Return (x, y) of the center of cell containing provided text 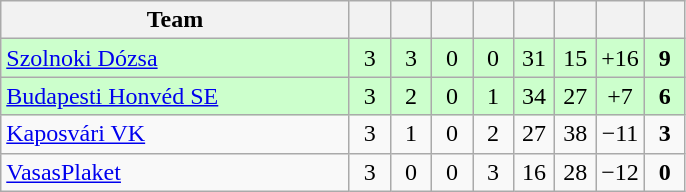
VasasPlaket (176, 172)
−12 (620, 172)
38 (576, 134)
+7 (620, 96)
16 (534, 172)
28 (576, 172)
Szolnoki Dózsa (176, 58)
+16 (620, 58)
31 (534, 58)
9 (664, 58)
Kaposvári VK (176, 134)
−11 (620, 134)
34 (534, 96)
15 (576, 58)
Team (176, 20)
Budapesti Honvéd SE (176, 96)
6 (664, 96)
